Pinpoint the cell where the given text exists, returning its (X, Y) midpoint coordinate. 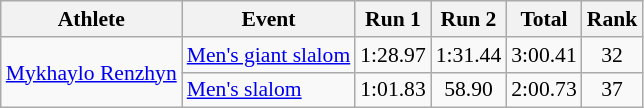
1:28.97 (392, 55)
Mykhaylo Renzhyn (92, 72)
1:01.83 (392, 90)
3:00.41 (544, 55)
Men's slalom (269, 90)
Rank (612, 19)
Men's giant slalom (269, 55)
2:00.73 (544, 90)
1:31.44 (468, 55)
58.90 (468, 90)
37 (612, 90)
Total (544, 19)
Run 2 (468, 19)
Athlete (92, 19)
32 (612, 55)
Run 1 (392, 19)
Event (269, 19)
